Find where the given text appears and provide that cell's center as (x, y) coordinate. 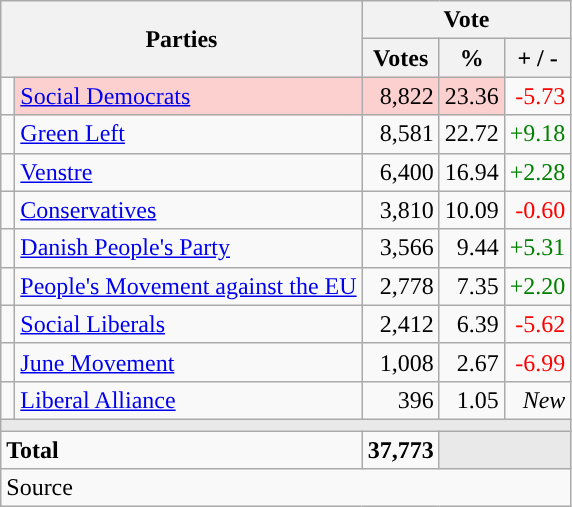
+5.31 (538, 248)
6.39 (472, 324)
+2.20 (538, 286)
1,008 (400, 362)
6,400 (400, 172)
Liberal Alliance (188, 400)
-6.99 (538, 362)
+2.28 (538, 172)
% (472, 58)
1.05 (472, 400)
8,822 (400, 96)
Source (286, 488)
Danish People's Party (188, 248)
-0.60 (538, 210)
June Movement (188, 362)
Conservatives (188, 210)
-5.62 (538, 324)
2,412 (400, 324)
37,773 (400, 449)
22.72 (472, 134)
Green Left (188, 134)
+ / - (538, 58)
Votes (400, 58)
-5.73 (538, 96)
+9.18 (538, 134)
People's Movement against the EU (188, 286)
396 (400, 400)
Social Democrats (188, 96)
7.35 (472, 286)
9.44 (472, 248)
Parties (182, 39)
Total (182, 449)
3,566 (400, 248)
10.09 (472, 210)
Vote (466, 20)
23.36 (472, 96)
2,778 (400, 286)
8,581 (400, 134)
New (538, 400)
3,810 (400, 210)
Venstre (188, 172)
2.67 (472, 362)
16.94 (472, 172)
Social Liberals (188, 324)
